Search for the cell housing the specified text and yield its (x, y) center coordinate. 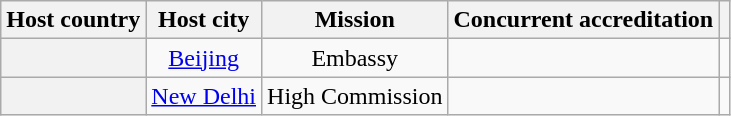
Beijing (204, 58)
Embassy (355, 58)
Concurrent accreditation (584, 20)
New Delhi (204, 96)
Mission (355, 20)
Host country (74, 20)
High Commission (355, 96)
Host city (204, 20)
